Output the (x, y) coordinate of the center of the cell containing the given text.  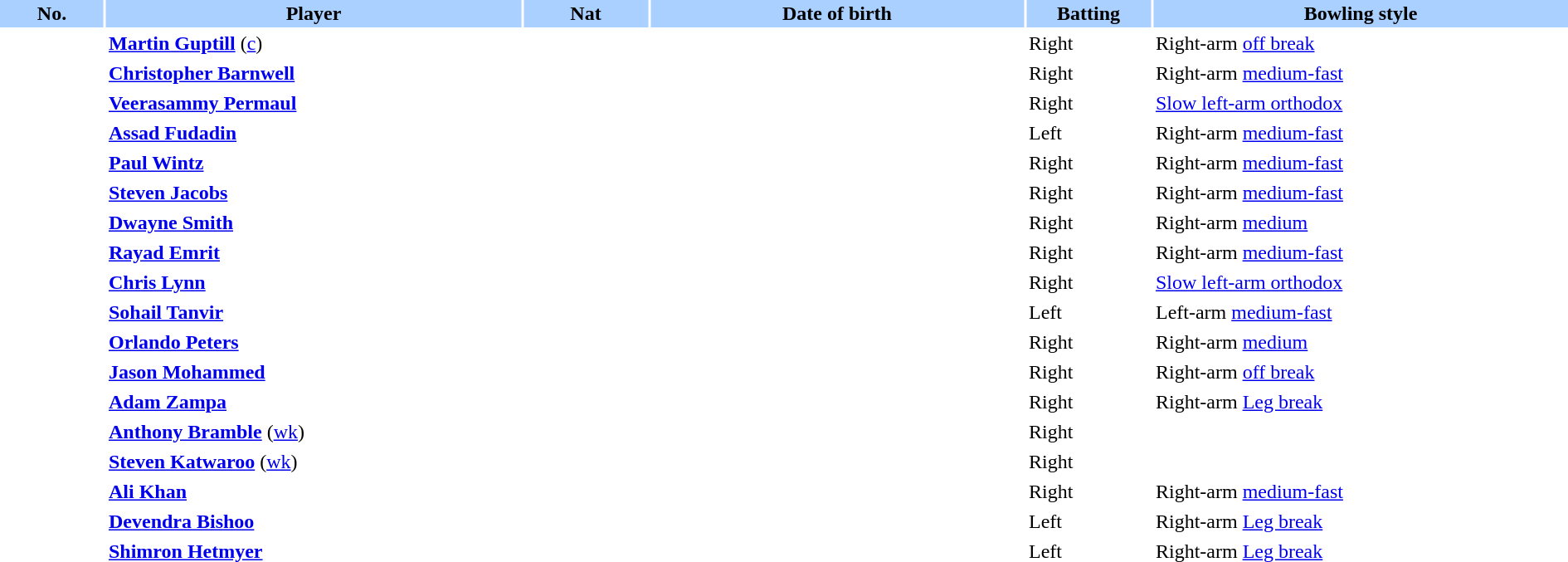
No. (51, 13)
Rayad Emrit (314, 252)
Christopher Barnwell (314, 73)
Player (314, 13)
Orlando Peters (314, 342)
Devendra Bishoo (314, 521)
Dwayne Smith (314, 222)
Nat (586, 13)
Assad Fudadin (314, 133)
Ali Khan (314, 491)
Adam Zampa (314, 402)
Veerasammy Permaul (314, 103)
Steven Jacobs (314, 193)
Date of birth (837, 13)
Martin Guptill (c) (314, 43)
Sohail Tanvir (314, 312)
Paul Wintz (314, 163)
Batting (1088, 13)
Anthony Bramble (wk) (314, 432)
Left-arm medium-fast (1361, 312)
Bowling style (1361, 13)
Jason Mohammed (314, 372)
Steven Katwaroo (wk) (314, 462)
Chris Lynn (314, 282)
